Scan for the cell matching the given text and deliver its [X, Y] coordinate at center. 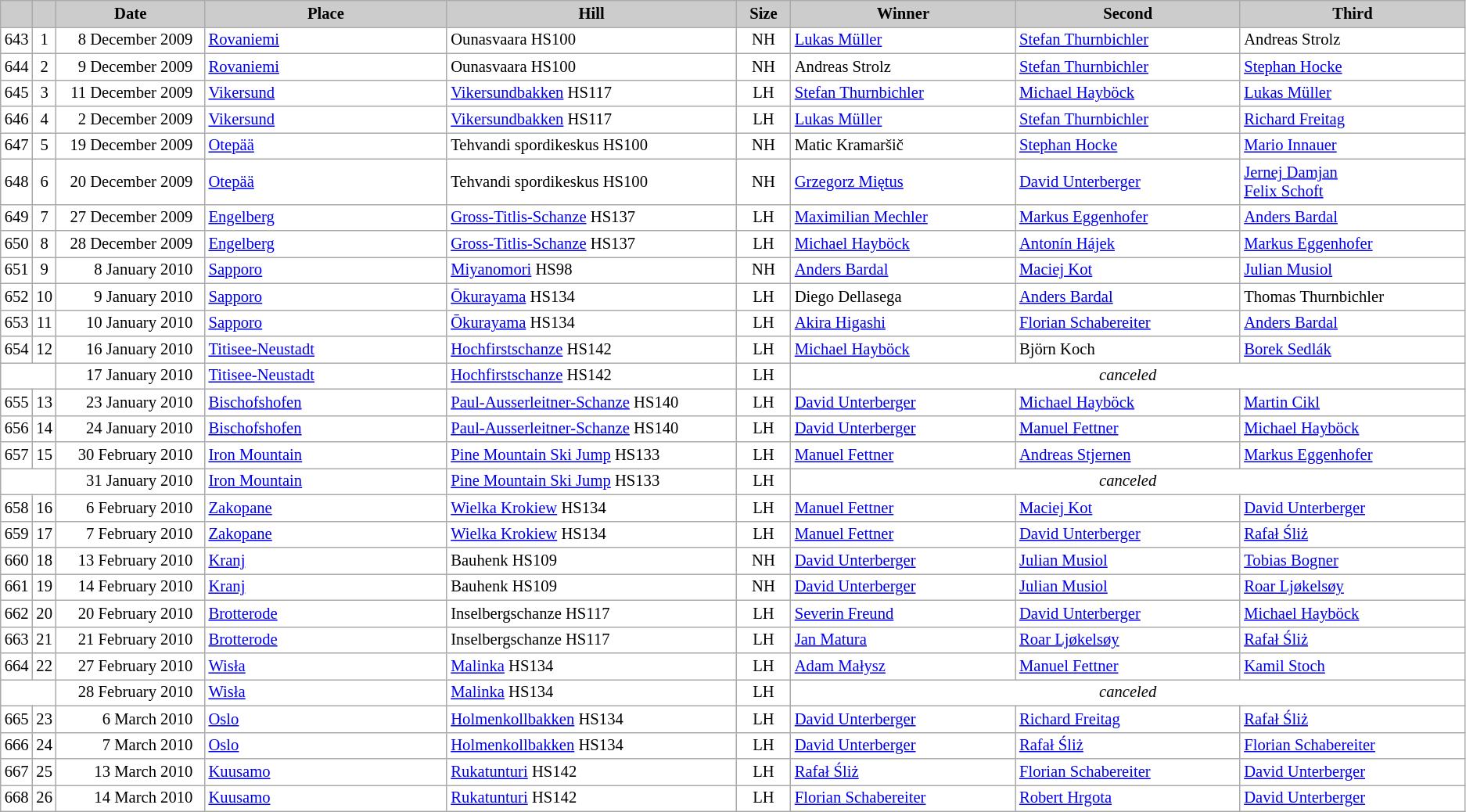
21 [44, 640]
646 [17, 120]
Miyanomori HS98 [591, 270]
24 January 2010 [131, 429]
13 March 2010 [131, 772]
660 [17, 561]
667 [17, 772]
Thomas Thurnbichler [1352, 296]
Adam Małysz [903, 666]
16 January 2010 [131, 350]
6 February 2010 [131, 508]
4 [44, 120]
647 [17, 146]
643 [17, 40]
Second [1128, 13]
648 [17, 181]
662 [17, 613]
Maximilian Mechler [903, 217]
19 December 2009 [131, 146]
1 [44, 40]
17 [44, 534]
645 [17, 93]
Björn Koch [1128, 350]
7 March 2010 [131, 746]
8 December 2009 [131, 40]
15 [44, 455]
Grzegorz Miętus [903, 181]
13 [44, 402]
Martin Cikl [1352, 402]
Diego Dellasega [903, 296]
6 March 2010 [131, 719]
666 [17, 746]
653 [17, 323]
5 [44, 146]
11 December 2009 [131, 93]
649 [17, 217]
Winner [903, 13]
14 February 2010 [131, 587]
Matic Kramaršič [903, 146]
24 [44, 746]
665 [17, 719]
656 [17, 429]
27 February 2010 [131, 666]
658 [17, 508]
2 [44, 66]
16 [44, 508]
25 [44, 772]
Borek Sedlák [1352, 350]
9 [44, 270]
Tobias Bogner [1352, 561]
18 [44, 561]
21 February 2010 [131, 640]
10 [44, 296]
Akira Higashi [903, 323]
26 [44, 798]
Third [1352, 13]
9 January 2010 [131, 296]
Kamil Stoch [1352, 666]
654 [17, 350]
Andreas Stjernen [1128, 455]
19 [44, 587]
28 February 2010 [131, 692]
30 February 2010 [131, 455]
9 December 2009 [131, 66]
664 [17, 666]
Robert Hrgota [1128, 798]
Severin Freund [903, 613]
13 February 2010 [131, 561]
6 [44, 181]
8 [44, 243]
3 [44, 93]
20 [44, 613]
Date [131, 13]
22 [44, 666]
10 January 2010 [131, 323]
27 December 2009 [131, 217]
659 [17, 534]
14 March 2010 [131, 798]
651 [17, 270]
661 [17, 587]
Size [764, 13]
644 [17, 66]
2 December 2009 [131, 120]
Jan Matura [903, 640]
657 [17, 455]
20 February 2010 [131, 613]
12 [44, 350]
23 [44, 719]
Place [326, 13]
7 [44, 217]
31 January 2010 [131, 481]
28 December 2009 [131, 243]
Antonín Hájek [1128, 243]
20 December 2009 [131, 181]
663 [17, 640]
Hill [591, 13]
17 January 2010 [131, 375]
652 [17, 296]
668 [17, 798]
Mario Innauer [1352, 146]
7 February 2010 [131, 534]
655 [17, 402]
8 January 2010 [131, 270]
11 [44, 323]
Jernej Damjan Felix Schoft [1352, 181]
650 [17, 243]
23 January 2010 [131, 402]
14 [44, 429]
